Return the [X, Y] coordinate for the center point of the cell that contains the specified text.  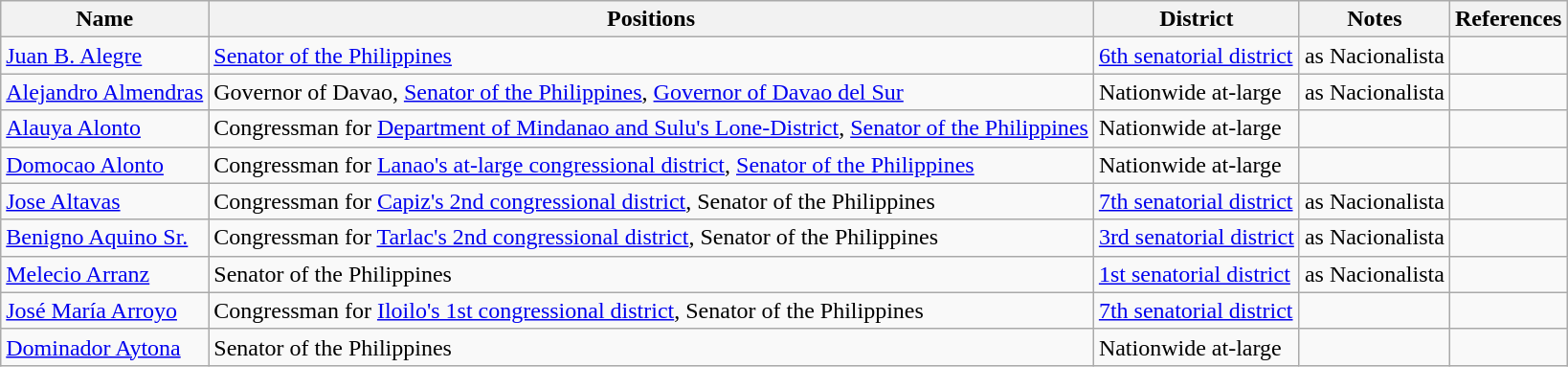
Congressman for Iloilo's 1st congressional district, Senator of the Philippines [651, 310]
6th senatorial district [1197, 56]
Congressman for Tarlac's 2nd congressional district, Senator of the Philippines [651, 238]
Melecio Arranz [105, 274]
Dominador Aytona [105, 347]
3rd senatorial district [1197, 238]
Alauya Alonto [105, 128]
José María Arroyo [105, 310]
Domocao Alonto [105, 165]
Notes [1375, 19]
Alejandro Almendras [105, 92]
References [1509, 19]
Congressman for Department of Mindanao and Sulu's Lone-District, Senator of the Philippines [651, 128]
Positions [651, 19]
Name [105, 19]
1st senatorial district [1197, 274]
Juan B. Alegre [105, 56]
District [1197, 19]
Congressman for Lanao's at-large congressional district, Senator of the Philippines [651, 165]
Jose Altavas [105, 201]
Benigno Aquino Sr. [105, 238]
Congressman for Capiz's 2nd congressional district, Senator of the Philippines [651, 201]
Governor of Davao, Senator of the Philippines, Governor of Davao del Sur [651, 92]
